Pinpoint the cell where the given text exists, returning its (x, y) midpoint coordinate. 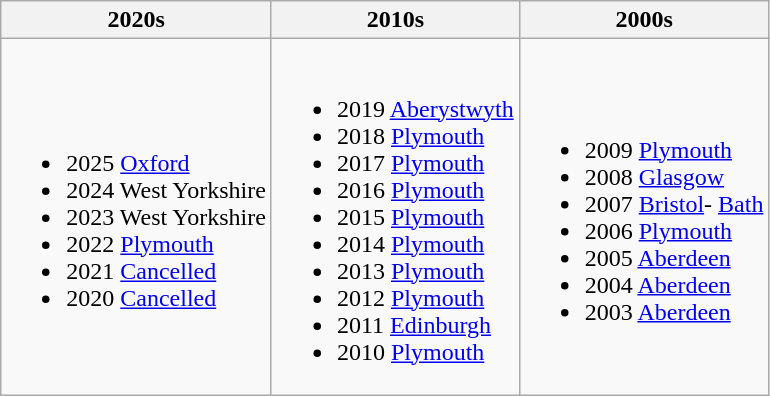
2020s (136, 20)
2009 Plymouth2008 Glasgow2007 Bristol- Bath2006 Plymouth2005 Aberdeen2004 Aberdeen2003 Aberdeen (644, 217)
2025 Oxford2024 West Yorkshire2023 West Yorkshire2022 Plymouth2021 Cancelled2020 Cancelled (136, 217)
2010s (395, 20)
2019 Aberystwyth2018 Plymouth2017 Plymouth2016 Plymouth2015 Plymouth2014 Plymouth2013 Plymouth2012 Plymouth2011 Edinburgh2010 Plymouth (395, 217)
2000s (644, 20)
